Return the [x, y] coordinate for the center point of the cell that contains the specified text.  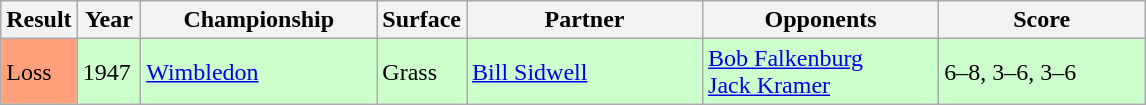
Year [109, 20]
1947 [109, 72]
Opponents [821, 20]
Score [1042, 20]
Surface [422, 20]
Grass [422, 72]
Loss [39, 72]
Championship [259, 20]
Bill Sidwell [584, 72]
Bob Falkenburg Jack Kramer [821, 72]
6–8, 3–6, 3–6 [1042, 72]
Wimbledon [259, 72]
Result [39, 20]
Partner [584, 20]
